Scan for the cell matching the given text and deliver its [x, y] coordinate at center. 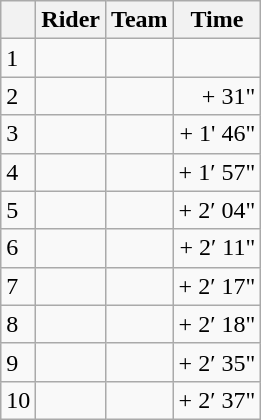
3 [18, 134]
9 [18, 362]
+ 2′ 18" [217, 324]
1 [18, 58]
+ 2′ 37" [217, 400]
Time [217, 20]
+ 1′ 57" [217, 172]
4 [18, 172]
6 [18, 248]
+ 2′ 04" [217, 210]
10 [18, 400]
8 [18, 324]
+ 31" [217, 96]
Rider [71, 20]
+ 2′ 35" [217, 362]
2 [18, 96]
7 [18, 286]
+ 2′ 11" [217, 248]
+ 1' 46" [217, 134]
Team [140, 20]
5 [18, 210]
+ 2′ 17" [217, 286]
